Extract the (X, Y) coordinate from the center of the cell holding the provided text.  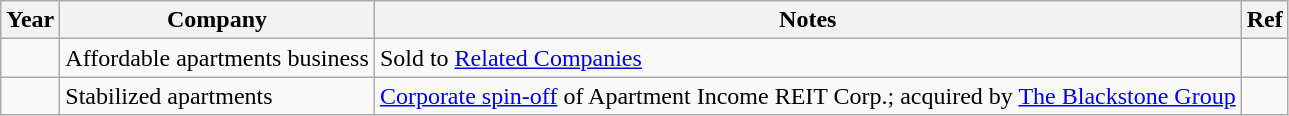
Ref (1264, 20)
Stabilized apartments (218, 96)
Year (30, 20)
Corporate spin-off of Apartment Income REIT Corp.; acquired by The Blackstone Group (808, 96)
Sold to Related Companies (808, 58)
Company (218, 20)
Notes (808, 20)
Affordable apartments business (218, 58)
